Extract the (X, Y) coordinate from the center of the cell holding the provided text.  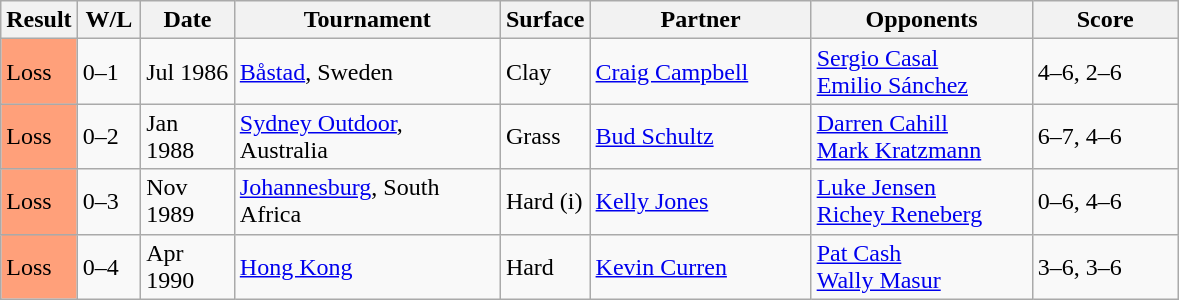
Bud Schultz (700, 136)
3–6, 3–6 (1105, 266)
Tournament (367, 20)
Jul 1986 (188, 72)
0–2 (109, 136)
Apr 1990 (188, 266)
Score (1105, 20)
0–6, 4–6 (1105, 202)
Craig Campbell (700, 72)
6–7, 4–6 (1105, 136)
Luke Jensen Richey Reneberg (922, 202)
Surface (545, 20)
Jan 1988 (188, 136)
4–6, 2–6 (1105, 72)
Båstad, Sweden (367, 72)
0–1 (109, 72)
Hard (545, 266)
Pat Cash Wally Masur (922, 266)
Grass (545, 136)
Kelly Jones (700, 202)
W/L (109, 20)
Partner (700, 20)
0–4 (109, 266)
Johannesburg, South Africa (367, 202)
0–3 (109, 202)
Clay (545, 72)
Opponents (922, 20)
Hong Kong (367, 266)
Sydney Outdoor, Australia (367, 136)
Sergio Casal Emilio Sánchez (922, 72)
Date (188, 20)
Darren Cahill Mark Kratzmann (922, 136)
Result (39, 20)
Kevin Curren (700, 266)
Nov 1989 (188, 202)
Hard (i) (545, 202)
